Locate the cell with the specified text and output its (x, y) center coordinate. 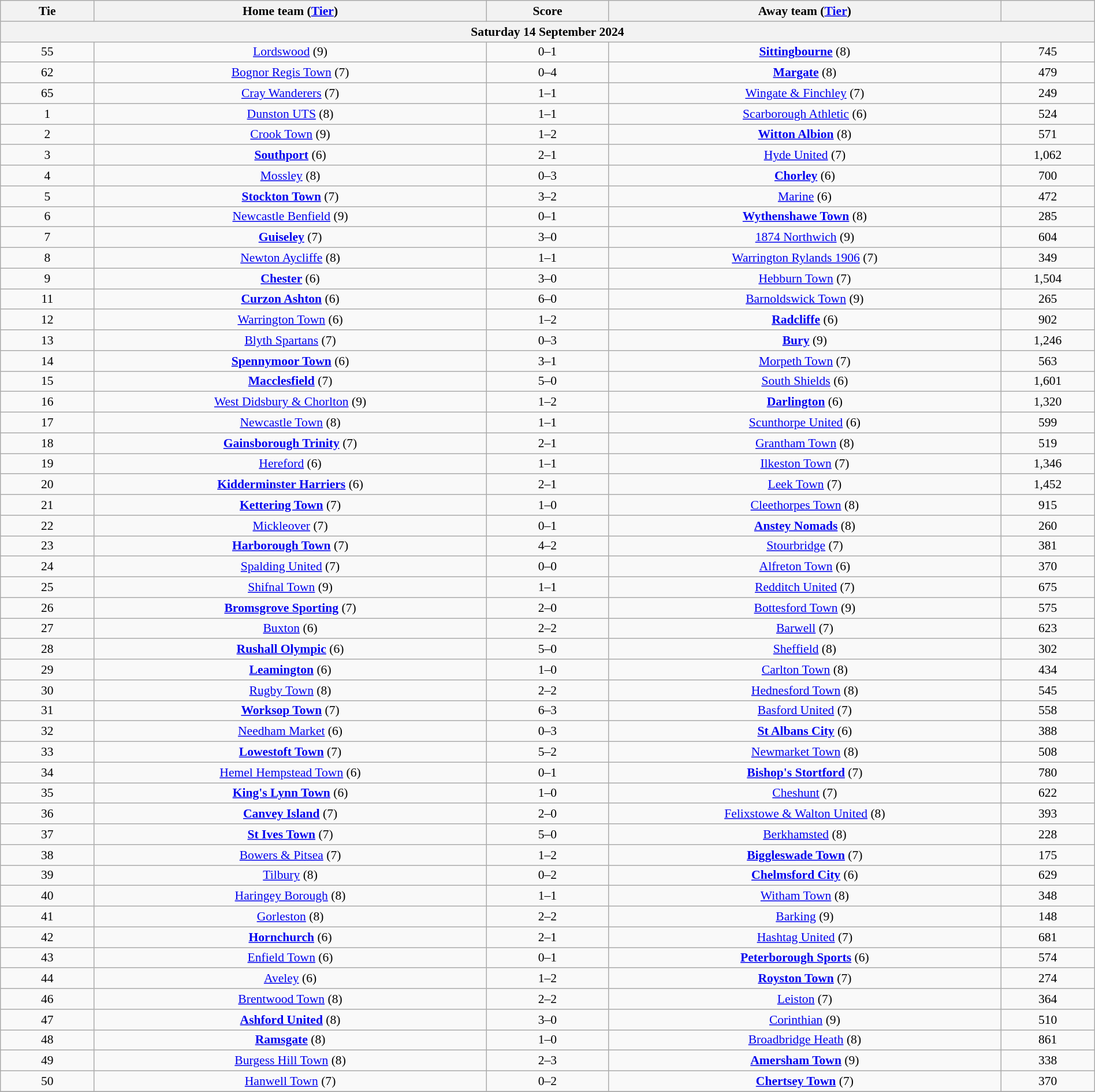
32 (47, 731)
37 (47, 834)
48 (47, 1040)
4–2 (547, 546)
Ramsgate (8) (290, 1040)
Rugby Town (8) (290, 690)
Mossley (8) (290, 176)
50 (47, 1082)
Buxton (6) (290, 629)
Broadbridge Heath (8) (805, 1040)
Hebburn Town (7) (805, 278)
Wythenshawe Town (8) (805, 217)
393 (1048, 814)
17 (47, 423)
South Shields (6) (805, 381)
623 (1048, 629)
55 (47, 52)
0–4 (547, 73)
Kettering Town (7) (290, 505)
Basford United (7) (805, 711)
12 (47, 320)
Bromsgrove Sporting (7) (290, 608)
249 (1048, 94)
Witham Town (8) (805, 896)
1,246 (1048, 340)
381 (1048, 546)
6–0 (547, 299)
519 (1048, 443)
Barwell (7) (805, 629)
Felixstowe & Walton United (8) (805, 814)
Scunthorpe United (6) (805, 423)
Spalding United (7) (290, 567)
Barnoldswick Town (9) (805, 299)
265 (1048, 299)
Chelmsford City (6) (805, 875)
Lowestoft Town (7) (290, 752)
260 (1048, 526)
Aveley (6) (290, 979)
558 (1048, 711)
Southport (6) (290, 155)
1 (47, 114)
Hashtag United (7) (805, 937)
26 (47, 608)
25 (47, 588)
1,601 (1048, 381)
Newton Aycliffe (8) (290, 258)
681 (1048, 937)
43 (47, 958)
Hemel Hempstead Town (6) (290, 772)
285 (1048, 217)
Ashford United (8) (290, 1020)
31 (47, 711)
780 (1048, 772)
364 (1048, 999)
Mickleover (7) (290, 526)
Dunston UTS (8) (290, 114)
Harborough Town (7) (290, 546)
1,504 (1048, 278)
Berkhamsted (8) (805, 834)
Warrington Town (6) (290, 320)
Worksop Town (7) (290, 711)
28 (47, 649)
1,062 (1048, 155)
Morpeth Town (7) (805, 361)
8 (47, 258)
19 (47, 464)
Hednesford Town (8) (805, 690)
472 (1048, 196)
599 (1048, 423)
Newcastle Town (8) (290, 423)
Tie (47, 11)
629 (1048, 875)
675 (1048, 588)
24 (47, 567)
Bury (9) (805, 340)
571 (1048, 135)
27 (47, 629)
510 (1048, 1020)
604 (1048, 237)
Anstey Nomads (8) (805, 526)
34 (47, 772)
915 (1048, 505)
Marine (6) (805, 196)
1874 Northwich (9) (805, 237)
228 (1048, 834)
4 (47, 176)
Saturday 14 September 2024 (547, 32)
16 (47, 402)
40 (47, 896)
Macclesfield (7) (290, 381)
St Ives Town (7) (290, 834)
Burgess Hill Town (8) (290, 1061)
42 (47, 937)
Enfield Town (6) (290, 958)
Royston Town (7) (805, 979)
3 (47, 155)
148 (1048, 917)
Chorley (6) (805, 176)
6–3 (547, 711)
Rushall Olympic (6) (290, 649)
3–1 (547, 361)
41 (47, 917)
Witton Albion (8) (805, 135)
Hereford (6) (290, 464)
0–0 (547, 567)
575 (1048, 608)
Warrington Rylands 1906 (7) (805, 258)
479 (1048, 73)
2–3 (547, 1061)
508 (1048, 752)
5 (47, 196)
Bognor Regis Town (7) (290, 73)
11 (47, 299)
39 (47, 875)
6 (47, 217)
Shifnal Town (9) (290, 588)
388 (1048, 731)
Gainsborough Trinity (7) (290, 443)
434 (1048, 670)
Leamington (6) (290, 670)
Kidderminster Harriers (6) (290, 485)
Brentwood Town (8) (290, 999)
22 (47, 526)
Hanwell Town (7) (290, 1082)
29 (47, 670)
Scarborough Athletic (6) (805, 114)
Leek Town (7) (805, 485)
33 (47, 752)
Carlton Town (8) (805, 670)
Cray Wanderers (7) (290, 94)
Ilkeston Town (7) (805, 464)
Blyth Spartans (7) (290, 340)
Canvey Island (7) (290, 814)
Haringey Borough (8) (290, 896)
524 (1048, 114)
Needham Market (6) (290, 731)
15 (47, 381)
Lordswood (9) (290, 52)
Radcliffe (6) (805, 320)
574 (1048, 958)
545 (1048, 690)
Redditch United (7) (805, 588)
Peterborough Sports (6) (805, 958)
44 (47, 979)
Sheffield (8) (805, 649)
902 (1048, 320)
348 (1048, 896)
Sittingbourne (8) (805, 52)
5–2 (547, 752)
349 (1048, 258)
1,320 (1048, 402)
Away team (Tier) (805, 11)
9 (47, 278)
38 (47, 855)
175 (1048, 855)
745 (1048, 52)
700 (1048, 176)
St Albans City (6) (805, 731)
36 (47, 814)
Chester (6) (290, 278)
21 (47, 505)
30 (47, 690)
Home team (Tier) (290, 11)
Bottesford Town (9) (805, 608)
Corinthian (9) (805, 1020)
Stourbridge (7) (805, 546)
46 (47, 999)
563 (1048, 361)
Hyde United (7) (805, 155)
Crook Town (9) (290, 135)
Biggleswade Town (7) (805, 855)
Newmarket Town (8) (805, 752)
Stockton Town (7) (290, 196)
Margate (8) (805, 73)
35 (47, 793)
1,452 (1048, 485)
2 (47, 135)
Curzon Ashton (6) (290, 299)
Gorleston (8) (290, 917)
Leiston (7) (805, 999)
Cheshunt (7) (805, 793)
Wingate & Finchley (7) (805, 94)
7 (47, 237)
861 (1048, 1040)
3–2 (547, 196)
Guiseley (7) (290, 237)
23 (47, 546)
622 (1048, 793)
Newcastle Benfield (9) (290, 217)
Darlington (6) (805, 402)
49 (47, 1061)
338 (1048, 1061)
King's Lynn Town (6) (290, 793)
Cleethorpes Town (8) (805, 505)
Alfreton Town (6) (805, 567)
Barking (9) (805, 917)
65 (47, 94)
Grantham Town (8) (805, 443)
274 (1048, 979)
18 (47, 443)
Tilbury (8) (290, 875)
Spennymoor Town (6) (290, 361)
Score (547, 11)
Hornchurch (6) (290, 937)
Amersham Town (9) (805, 1061)
20 (47, 485)
Bishop's Stortford (7) (805, 772)
Bowers & Pitsea (7) (290, 855)
47 (47, 1020)
Chertsey Town (7) (805, 1082)
302 (1048, 649)
62 (47, 73)
1,346 (1048, 464)
West Didsbury & Chorlton (9) (290, 402)
14 (47, 361)
13 (47, 340)
